Return the [x, y] coordinate for the center point of the cell that contains the specified text.  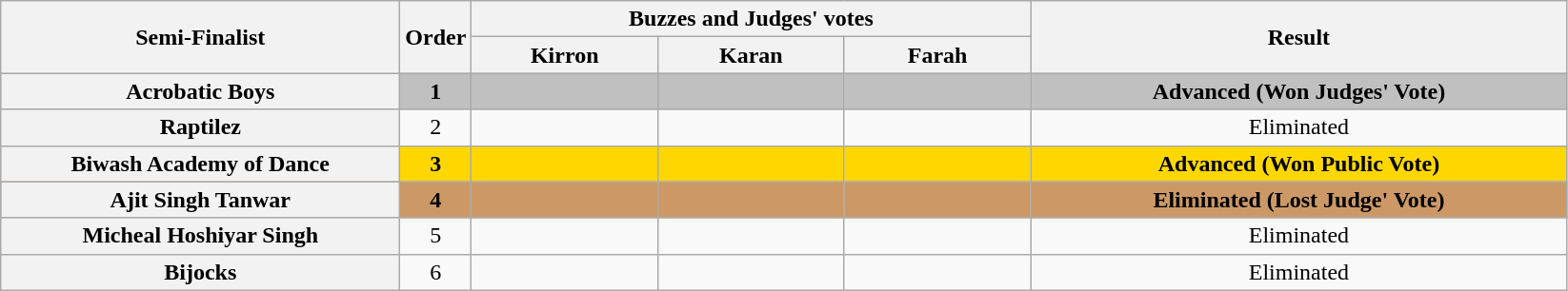
Biwash Academy of Dance [200, 164]
Advanced (Won Public Vote) [1299, 164]
Kirron [565, 55]
Order [436, 37]
Karan [752, 55]
Farah [937, 55]
3 [436, 164]
Raptilez [200, 127]
Bijocks [200, 272]
Micheal Hoshiyar Singh [200, 236]
1 [436, 91]
Result [1299, 37]
Ajit Singh Tanwar [200, 200]
5 [436, 236]
6 [436, 272]
Acrobatic Boys [200, 91]
Advanced (Won Judges' Vote) [1299, 91]
4 [436, 200]
Semi-Finalist [200, 37]
2 [436, 127]
Eliminated (Lost Judge' Vote) [1299, 200]
Buzzes and Judges' votes [751, 19]
